Output the (X, Y) coordinate of the center of the cell containing the given text.  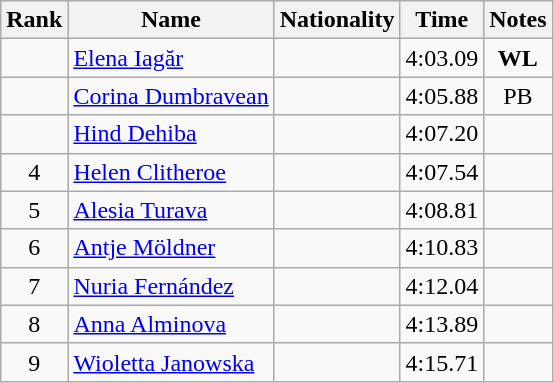
Wioletta Janowska (171, 362)
6 (34, 248)
4:13.89 (442, 324)
Corina Dumbravean (171, 96)
Name (171, 20)
4:08.81 (442, 210)
4:15.71 (442, 362)
4:07.54 (442, 172)
Nationality (337, 20)
Anna Alminova (171, 324)
Time (442, 20)
4:07.20 (442, 134)
8 (34, 324)
Nuria Fernández (171, 286)
4:05.88 (442, 96)
4:10.83 (442, 248)
Elena Iagăr (171, 58)
7 (34, 286)
Alesia Turava (171, 210)
4 (34, 172)
WL (518, 58)
9 (34, 362)
4:03.09 (442, 58)
4:12.04 (442, 286)
Notes (518, 20)
Helen Clitheroe (171, 172)
5 (34, 210)
Antje Möldner (171, 248)
Hind Dehiba (171, 134)
PB (518, 96)
Rank (34, 20)
